Pinpoint the cell where the given text exists, returning its [X, Y] midpoint coordinate. 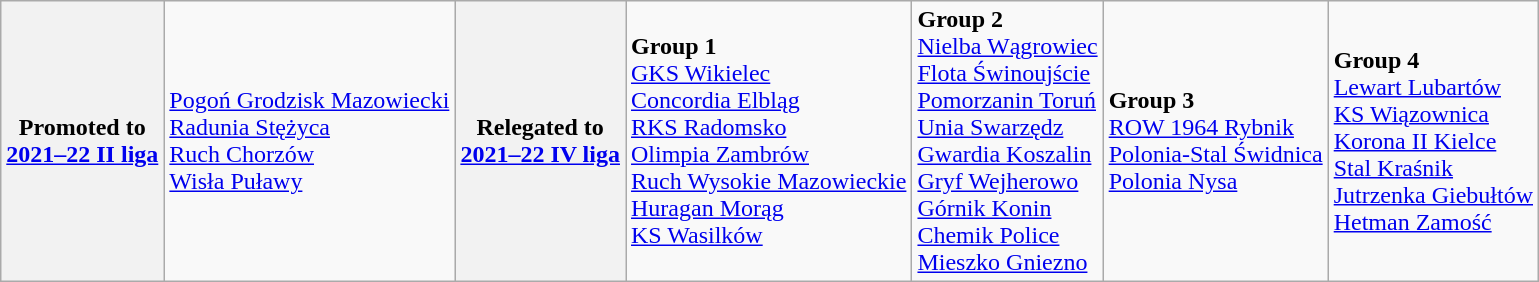
Group 3 ROW 1964 Rybnik Polonia-Stal Świdnica Polonia Nysa [1216, 142]
Promoted to2021–22 II liga [82, 142]
Group 4 Lewart Lubartów KS Wiązownica Korona II Kielce Stal Kraśnik Jutrzenka Giebułtów Hetman Zamość [1433, 142]
Group 1 GKS Wikielec Concordia Elbląg RKS Radomsko Olimpia Zambrów Ruch Wysokie Mazowieckie Huragan Morąg KS Wasilków [769, 142]
Group 2 Nielba Wągrowiec Flota Świnoujście Pomorzanin Toruń Unia Swarzędz Gwardia Koszalin Gryf Wejherowo Górnik Konin Chemik Police Mieszko Gniezno [1008, 142]
Relegated to2021–22 IV liga [540, 142]
Pogoń Grodzisk Mazowiecki Radunia Stężyca Ruch Chorzów Wisła Puławy [310, 142]
